Extract the [X, Y] coordinate from the center of the cell holding the provided text.  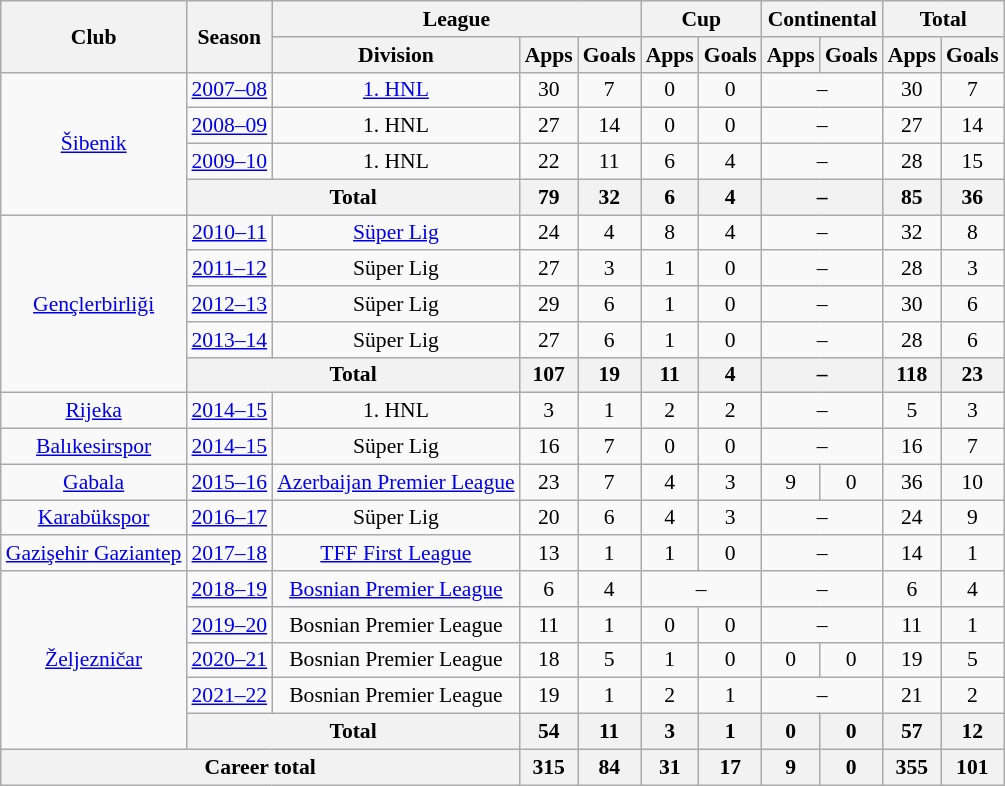
54 [549, 732]
15 [972, 162]
Rijeka [94, 411]
Balıkesirspor [94, 447]
2017–18 [229, 554]
2010–11 [229, 233]
Season [229, 36]
79 [549, 197]
2021–22 [229, 696]
22 [549, 162]
Career total [260, 767]
Gençlerbirliği [94, 304]
31 [670, 767]
2015–16 [229, 482]
TFF First League [396, 554]
2019–20 [229, 625]
12 [972, 732]
57 [912, 732]
107 [549, 375]
Continental [822, 19]
Gabala [94, 482]
Šibenik [94, 143]
Gazişehir Gaziantep [94, 554]
10 [972, 482]
Željezničar [94, 660]
Club [94, 36]
101 [972, 767]
2018–19 [229, 589]
13 [549, 554]
2013–14 [229, 340]
Karabükspor [94, 518]
18 [549, 660]
29 [549, 304]
355 [912, 767]
2011–12 [229, 269]
2016–17 [229, 518]
2020–21 [229, 660]
2007–08 [229, 90]
17 [730, 767]
2012–13 [229, 304]
2008–09 [229, 126]
Division [396, 55]
84 [610, 767]
2009–10 [229, 162]
85 [912, 197]
315 [549, 767]
League [456, 19]
21 [912, 696]
118 [912, 375]
20 [549, 518]
Azerbaijan Premier League [396, 482]
Cup [702, 19]
